Determine the [X, Y] coordinate at the center of the cell enclosing the given text.  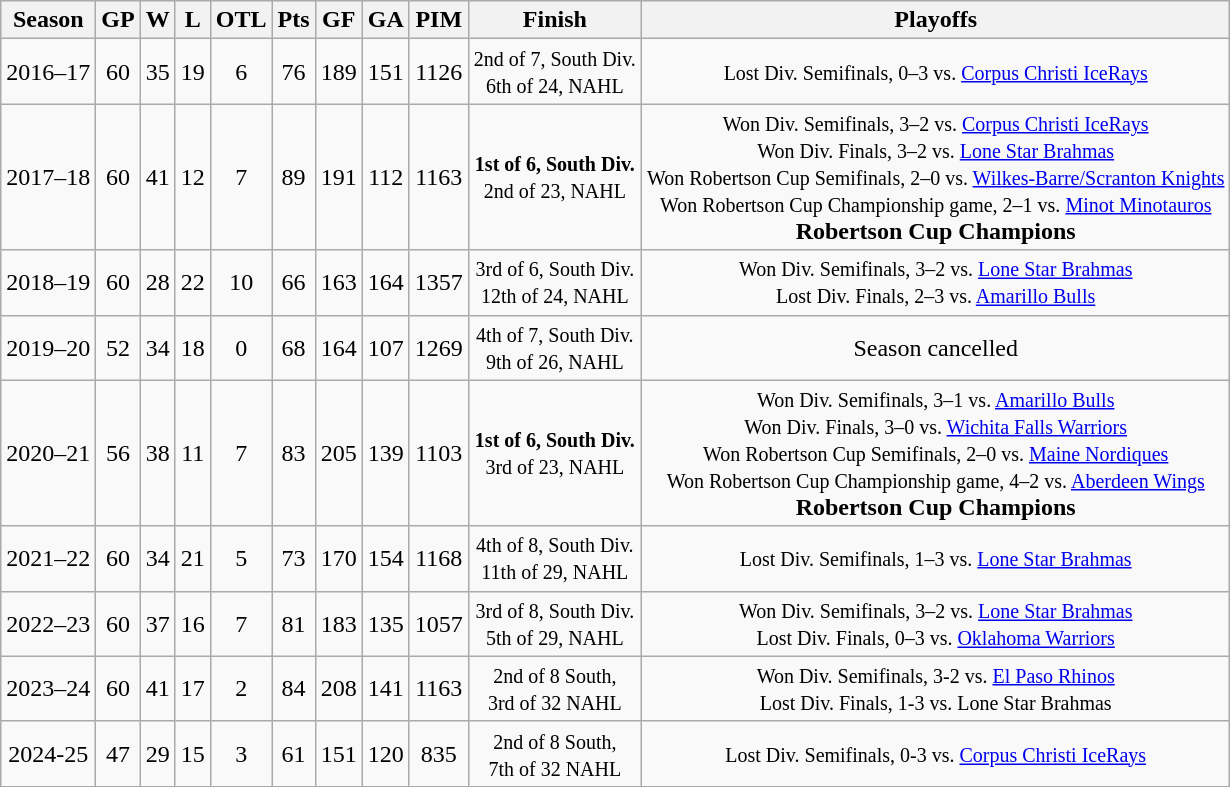
2018–19 [48, 282]
Won Div. Semifinals, 3–2 vs. Lone Star BrahmasLost Div. Finals, 2–3 vs. Amarillo Bulls [936, 282]
61 [294, 754]
19 [192, 72]
83 [294, 453]
68 [294, 348]
Lost Div. Semifinals, 0-3 vs. Corpus Christi IceRays [936, 754]
139 [386, 453]
208 [338, 688]
1168 [438, 558]
W [158, 20]
2nd of 8 South,3rd of 32 NAHL [554, 688]
1st of 6, South Div.3rd of 23, NAHL [554, 453]
Pts [294, 20]
52 [118, 348]
16 [192, 624]
4th of 7, South Div.9th of 26, NAHL [554, 348]
38 [158, 453]
120 [386, 754]
28 [158, 282]
107 [386, 348]
81 [294, 624]
3rd of 6, South Div.12th of 24, NAHL [554, 282]
Season cancelled [936, 348]
163 [338, 282]
29 [158, 754]
2022–23 [48, 624]
2nd of 8 South, 7th of 32 NAHL [554, 754]
1057 [438, 624]
154 [386, 558]
66 [294, 282]
189 [338, 72]
37 [158, 624]
22 [192, 282]
1st of 6, South Div.2nd of 23, NAHL [554, 177]
GF [338, 20]
10 [241, 282]
89 [294, 177]
2016–17 [48, 72]
3rd of 8, South Div.5th of 29, NAHL [554, 624]
2019–20 [48, 348]
73 [294, 558]
2021–22 [48, 558]
11 [192, 453]
135 [386, 624]
4th of 8, South Div.11th of 29, NAHL [554, 558]
6 [241, 72]
15 [192, 754]
2020–21 [48, 453]
18 [192, 348]
1269 [438, 348]
47 [118, 754]
835 [438, 754]
1126 [438, 72]
2017–18 [48, 177]
84 [294, 688]
5 [241, 558]
GP [118, 20]
Season [48, 20]
Lost Div. Semifinals, 0–3 vs. Corpus Christi IceRays [936, 72]
205 [338, 453]
3 [241, 754]
GA [386, 20]
L [192, 20]
2nd of 7, South Div.6th of 24, NAHL [554, 72]
0 [241, 348]
Playoffs [936, 20]
PIM [438, 20]
191 [338, 177]
17 [192, 688]
35 [158, 72]
56 [118, 453]
1357 [438, 282]
183 [338, 624]
76 [294, 72]
112 [386, 177]
Lost Div. Semifinals, 1–3 vs. Lone Star Brahmas [936, 558]
12 [192, 177]
2024-25 [48, 754]
Won Div. Semifinals, 3–2 vs. Lone Star BrahmasLost Div. Finals, 0–3 vs. Oklahoma Warriors [936, 624]
OTL [241, 20]
2 [241, 688]
Finish [554, 20]
21 [192, 558]
170 [338, 558]
Won Div. Semifinals, 3-2 vs. El Paso Rhinos Lost Div. Finals, 1-3 vs. Lone Star Brahmas [936, 688]
141 [386, 688]
2023–24 [48, 688]
1103 [438, 453]
